Detect which cell encompasses the target text, then output its [x, y] center coordinate. 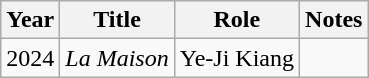
Year [30, 20]
Role [236, 20]
Title [117, 20]
Notes [334, 20]
2024 [30, 58]
Ye-Ji Kiang [236, 58]
La Maison [117, 58]
